Extract the (X, Y) coordinate from the center of the cell holding the provided text.  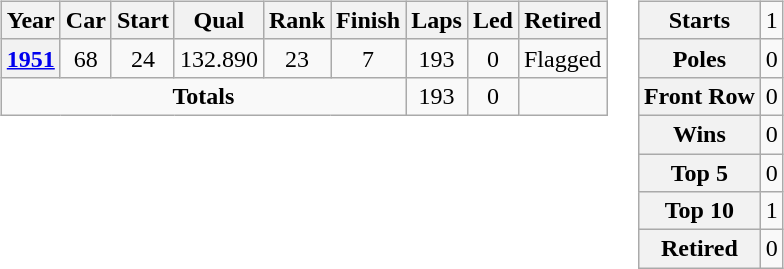
Starts (699, 20)
1951 (30, 58)
7 (368, 58)
Qual (218, 20)
Led (492, 20)
Car (86, 20)
24 (142, 58)
Laps (437, 20)
Year (30, 20)
Totals (203, 96)
Start (142, 20)
23 (296, 58)
Wins (699, 134)
Rank (296, 20)
Flagged (562, 58)
Front Row (699, 96)
Top 5 (699, 173)
Finish (368, 20)
Top 10 (699, 211)
132.890 (218, 58)
68 (86, 58)
Poles (699, 58)
